Return [x, y] of the center of cell containing provided text 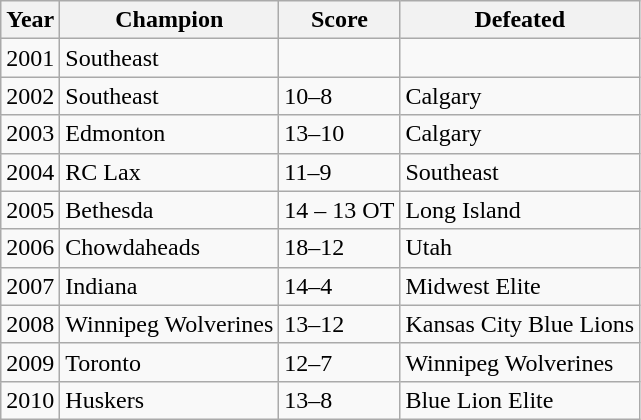
14–4 [340, 286]
Long Island [520, 210]
2009 [30, 362]
13–12 [340, 324]
14 – 13 OT [340, 210]
2007 [30, 286]
Score [340, 20]
2002 [30, 96]
2010 [30, 400]
13–8 [340, 400]
Utah [520, 248]
11–9 [340, 172]
Year [30, 20]
Blue Lion Elite [520, 400]
Bethesda [170, 210]
12–7 [340, 362]
2006 [30, 248]
Defeated [520, 20]
Midwest Elite [520, 286]
13–10 [340, 134]
RC Lax [170, 172]
Kansas City Blue Lions [520, 324]
Chowdaheads [170, 248]
Huskers [170, 400]
2008 [30, 324]
Toronto [170, 362]
2004 [30, 172]
Edmonton [170, 134]
2001 [30, 58]
18–12 [340, 248]
2003 [30, 134]
10–8 [340, 96]
Indiana [170, 286]
Champion [170, 20]
2005 [30, 210]
